Locate the cell with the specified text and output its [X, Y] center coordinate. 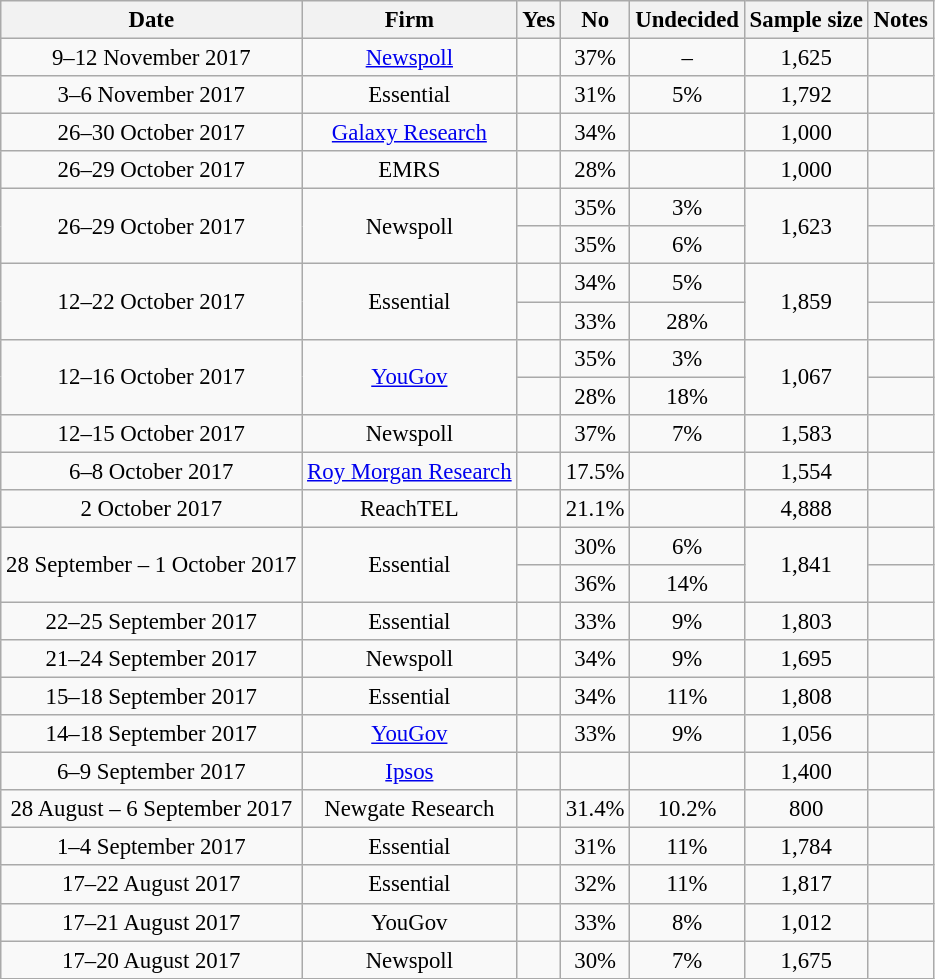
17–20 August 2017 [152, 960]
18% [687, 396]
9–12 November 2017 [152, 58]
1,625 [806, 58]
26–30 October 2017 [152, 133]
1,841 [806, 564]
Date [152, 20]
1,817 [806, 885]
1,067 [806, 376]
Galaxy Research [410, 133]
28 August – 6 September 2017 [152, 809]
10.2% [687, 809]
12–22 October 2017 [152, 302]
17–21 August 2017 [152, 922]
17.5% [594, 471]
1,623 [806, 226]
Firm [410, 20]
12–15 October 2017 [152, 433]
800 [806, 809]
Ipsos [410, 772]
6–9 September 2017 [152, 772]
14% [687, 584]
12–16 October 2017 [152, 376]
1,792 [806, 95]
17–22 August 2017 [152, 885]
15–18 September 2017 [152, 697]
1,583 [806, 433]
1,056 [806, 734]
4,888 [806, 509]
No [594, 20]
2 October 2017 [152, 509]
1,859 [806, 302]
1,554 [806, 471]
Sample size [806, 20]
1,400 [806, 772]
3–6 November 2017 [152, 95]
1,808 [806, 697]
1,695 [806, 659]
22–25 September 2017 [152, 621]
21.1% [594, 509]
Newgate Research [410, 809]
Yes [539, 20]
1,803 [806, 621]
14–18 September 2017 [152, 734]
ReachTEL [410, 509]
1,784 [806, 847]
32% [594, 885]
1,012 [806, 922]
– [687, 58]
6–8 October 2017 [152, 471]
36% [594, 584]
Undecided [687, 20]
Roy Morgan Research [410, 471]
EMRS [410, 170]
1,675 [806, 960]
31.4% [594, 809]
1–4 September 2017 [152, 847]
8% [687, 922]
28 September – 1 October 2017 [152, 564]
Notes [900, 20]
21–24 September 2017 [152, 659]
